Output the [X, Y] coordinate of the center of the cell containing the given text.  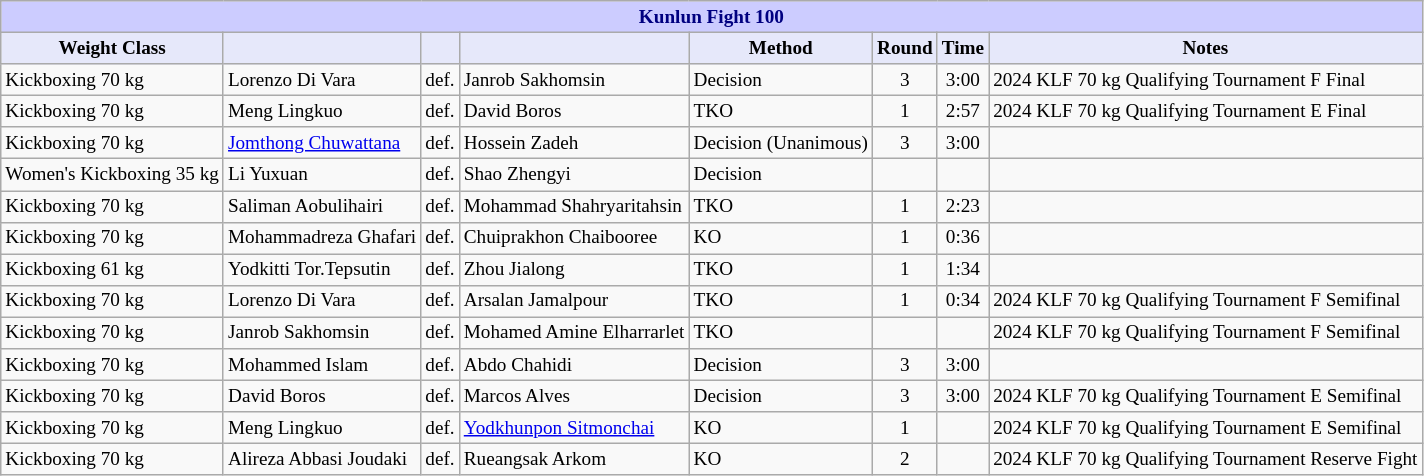
Time [962, 48]
Rueangsak Arkom [574, 460]
0:36 [962, 238]
Marcos Alves [574, 396]
2:57 [962, 111]
Women's Kickboxing 35 kg [112, 175]
0:34 [962, 301]
Round [906, 48]
2024 KLF 70 kg Qualifying Tournament F Final [1206, 80]
Alireza Abbasi Joudaki [322, 460]
1:34 [962, 270]
Yodkhunpon Sitmonchai [574, 428]
Hossein Zadeh [574, 143]
Weight Class [112, 48]
Mohammed Islam [322, 365]
Kickboxing 61 kg [112, 270]
Mohammadreza Ghafari [322, 238]
Method [780, 48]
Mohamed Amine Elharrarlet [574, 333]
Arsalan Jamalpour [574, 301]
Saliman Aobulihairi [322, 206]
2024 KLF 70 kg Qualifying Tournament Reserve Fight [1206, 460]
Li Yuxuan [322, 175]
Decision (Unanimous) [780, 143]
Mohammad Shahryaritahsin [574, 206]
Notes [1206, 48]
2:23 [962, 206]
2024 KLF 70 kg Qualifying Tournament E Final [1206, 111]
Zhou Jialong [574, 270]
Yodkitti Tor.Tepsutin [322, 270]
Chuiprakhon Chaibooree [574, 238]
2 [906, 460]
Abdo Chahidi [574, 365]
Kunlun Fight 100 [712, 17]
Shao Zhengyi [574, 175]
Jomthong Chuwattana [322, 143]
